Output the [X, Y] coordinate of the center of the cell containing the given text.  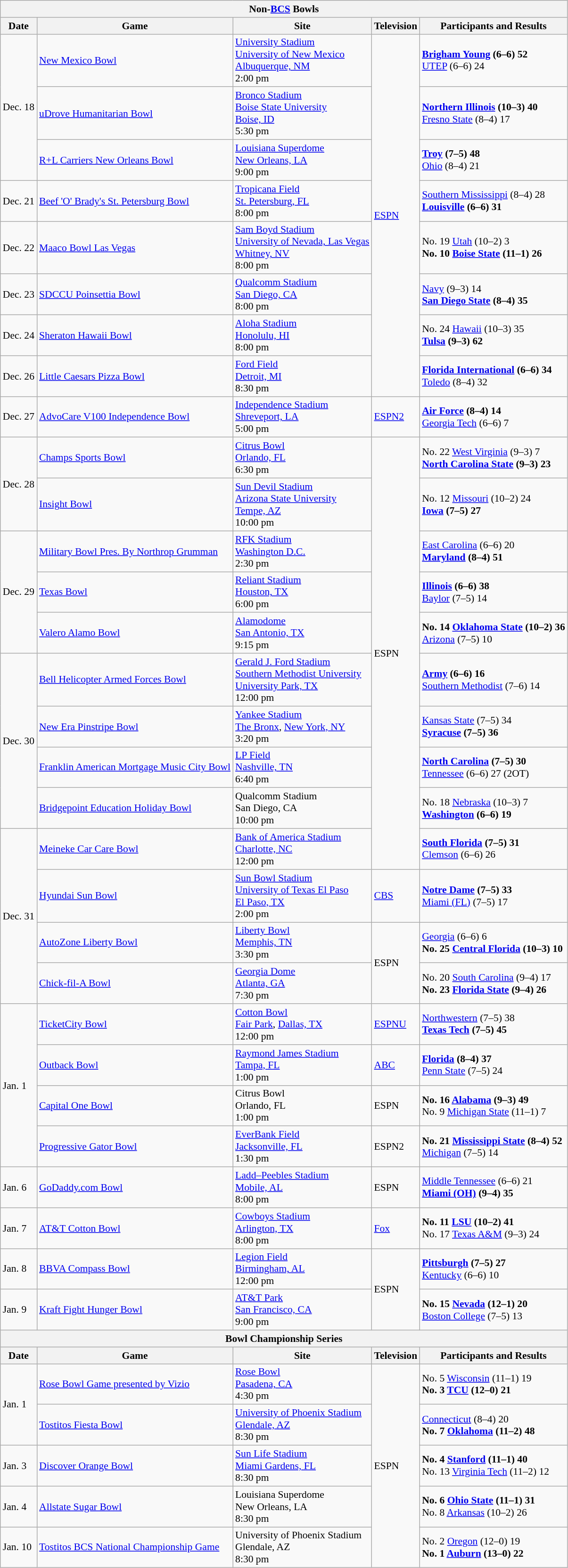
Ladd–Peebles StadiumMobile, AL8:00 pm [302, 1188]
Connecticut (8–4) 20 No. 7 Oklahoma (11–2) 48 [494, 1425]
Texas Bowl [135, 593]
Tropicana FieldSt. Petersburg, FL8:00 pm [302, 201]
R+L Carriers New Orleans Bowl [135, 160]
Florida (8–4) 37 Penn State (7–5) 24 [494, 1065]
Sun Bowl StadiumUniversity of Texas El PasoEl Paso, TX2:00 pm [302, 896]
SDCCU Poinsettia Bowl [135, 295]
Dec. 18 [19, 107]
East Carolina (6–6) 20Maryland (8–4) 51 [494, 551]
Discover Orange Bowl [135, 1466]
Dec. 24 [19, 335]
AT&T Cotton Bowl [135, 1228]
No. 24 Hawaii (10–3) 35 Tulsa (9–3) 62 [494, 335]
Tostitos Fiesta Bowl [135, 1425]
Louisiana SuperdomeNew Orleans, LA9:00 pm [302, 160]
AdvoCare V100 Independence Bowl [135, 417]
Tostitos BCS National Championship Game [135, 1548]
Sheraton Hawaii Bowl [135, 335]
Insight Bowl [135, 504]
Dec. 30 [19, 741]
Ford FieldDetroit, MI8:30 pm [302, 376]
Louisiana SuperdomeNew Orleans, LA8:30 pm [302, 1506]
Dec. 22 [19, 248]
Bronco StadiumBoise State UniversityBoise, ID5:30 pm [302, 114]
Non-BCS Bowls [284, 9]
Qualcomm StadiumSan Diego, CA8:00 pm [302, 295]
Brigham Young (6–6) 52UTEP (6–6) 24 [494, 60]
Qualcomm StadiumSan Diego, CA10:00 pm [302, 808]
Northern Illinois (10–3) 40Fresno State (8–4) 17 [494, 114]
Jan. 9 [19, 1310]
Citrus BowlOrlando, FL6:30 pm [302, 458]
Jan. 10 [19, 1548]
GoDaddy.com Bowl [135, 1188]
Gerald J. Ford StadiumSouthern Methodist UniversityUniversity Park, TX12:00 pm [302, 680]
Air Force (8–4) 14Georgia Tech (6–6) 7 [494, 417]
Dec. 28 [19, 484]
Dec. 27 [19, 417]
Valero Alamo Bowl [135, 633]
CBS [396, 896]
Pittsburgh (7–5) 27 Kentucky (6–6) 10 [494, 1269]
Middle Tennessee (6–6) 21 Miami (OH) (9–4) 35 [494, 1188]
Jan. 6 [19, 1188]
AlamodomeSan Antonio, TX9:15 pm [302, 633]
University StadiumUniversity of New MexicoAlbuquerque, NM2:00 pm [302, 60]
Dec. 21 [19, 201]
Meineke Car Care Bowl [135, 849]
Bridgepoint Education Holiday Bowl [135, 808]
Aloha StadiumHonolulu, HI8:00 pm [302, 335]
Sam Boyd StadiumUniversity of Nevada, Las VegasWhitney, NV8:00 pm [302, 248]
Dec. 29 [19, 592]
Military Bowl Pres. By Northrop Grumman [135, 551]
RFK StadiumWashington D.C.2:30 pm [302, 551]
South Florida (7–5) 31 Clemson (6–6) 26 [494, 849]
No. 12 Missouri (10–2) 24Iowa (7–5) 27 [494, 504]
New Mexico Bowl [135, 60]
Notre Dame (7–5) 33 Miami (FL) (7–5) 17 [494, 896]
Beef 'O' Brady's St. Petersburg Bowl [135, 201]
No. 11 LSU (10–2) 41No. 17 Texas A&M (9–3) 24 [494, 1228]
Allstate Sugar Bowl [135, 1506]
North Carolina (7–5) 30 Tennessee (6–6) 27 (2OT) [494, 768]
LP FieldNashville, TN6:40 pm [302, 768]
Hyundai Sun Bowl [135, 896]
Outback Bowl [135, 1065]
Independence StadiumShreveport, LA5:00 pm [302, 417]
No. 20 South Carolina (9–4) 17 No. 23 Florida State (9–4) 26 [494, 983]
EverBank FieldJacksonville, FL1:30 pm [302, 1146]
Raymond James StadiumTampa, FL1:00 pm [302, 1065]
Liberty BowlMemphis, TN3:30 pm [302, 943]
Legion FieldBirmingham, AL12:00 pm [302, 1269]
Champs Sports Bowl [135, 458]
No. 5 Wisconsin (11–1) 19 No. 3 TCU (12–0) 21 [494, 1384]
No. 21 Mississippi State (8–4) 52 Michigan (7–5) 14 [494, 1146]
Georgia (6–6) 6 No. 25 Central Florida (10–3) 10 [494, 943]
Progressive Gator Bowl [135, 1146]
Rose Bowl Game presented by Vizio [135, 1384]
Northwestern (7–5) 38 Texas Tech (7–5) 45 [494, 1024]
Rose BowlPasadena, CA4:30 pm [302, 1384]
Sun Devil StadiumArizona State UniversityTempe, AZ10:00 pm [302, 504]
Chick-fil-A Bowl [135, 983]
AT&T ParkSan Francisco, CA9:00 pm [302, 1310]
BBVA Compass Bowl [135, 1269]
Reliant StadiumHouston, TX6:00 pm [302, 593]
AutoZone Liberty Bowl [135, 943]
Little Caesars Pizza Bowl [135, 376]
Bell Helicopter Armed Forces Bowl [135, 680]
Troy (7–5) 48Ohio (8–4) 21 [494, 160]
No. 22 West Virginia (9–3) 7North Carolina State (9–3) 23 [494, 458]
Jan. 3 [19, 1466]
Jan. 8 [19, 1269]
No. 4 Stanford (11–1) 40 No. 13 Virginia Tech (11–2) 12 [494, 1466]
Dec. 23 [19, 295]
Dec. 26 [19, 376]
Army (6–6) 16Southern Methodist (7–6) 14 [494, 680]
Navy (9–3) 14San Diego State (8–4) 35 [494, 295]
Citrus BowlOrlando, FL1:00 pm [302, 1106]
Capital One Bowl [135, 1106]
No. 16 Alabama (9–3) 49 No. 9 Michigan State (11–1) 7 [494, 1106]
Franklin American Mortgage Music City Bowl [135, 768]
Jan. 7 [19, 1228]
No. 15 Nevada (12–1) 20Boston College (7–5) 13 [494, 1310]
No. 6 Ohio State (11–1) 31 No. 8 Arkansas (10–2) 26 [494, 1506]
Bank of America StadiumCharlotte, NC12:00 pm [302, 849]
Kraft Fight Hunger Bowl [135, 1310]
ABC [396, 1065]
Cowboys StadiumArlington, TX8:00 pm [302, 1228]
No. 18 Nebraska (10–3) 7 Washington (6–6) 19 [494, 808]
Southern Mississippi (8–4) 28 Louisville (6–6) 31 [494, 201]
Yankee StadiumThe Bronx, New York, NY3:20 pm [302, 726]
Sun Life StadiumMiami Gardens, FL8:30 pm [302, 1466]
TicketCity Bowl [135, 1024]
ESPNU [396, 1024]
Florida International (6–6) 34Toledo (8–4) 32 [494, 376]
Jan. 4 [19, 1506]
Bowl Championship Series [284, 1339]
No. 14 Oklahoma State (10–2) 36Arizona (7–5) 10 [494, 633]
New Era Pinstripe Bowl [135, 726]
Georgia DomeAtlanta, GA7:30 pm [302, 983]
No. 2 Oregon (12–0) 19 No. 1 Auburn (13–0) 22 [494, 1548]
Cotton BowlFair Park, Dallas, TX12:00 pm [302, 1024]
uDrove Humanitarian Bowl [135, 114]
Dec. 31 [19, 916]
No. 19 Utah (10–2) 3 No. 10 Boise State (11–1) 26 [494, 248]
Illinois (6–6) 38Baylor (7–5) 14 [494, 593]
Maaco Bowl Las Vegas [135, 248]
Fox [396, 1228]
Kansas State (7–5) 34 Syracuse (7–5) 36 [494, 726]
